Determine the [x, y] coordinate at the center of the cell enclosing the given text.  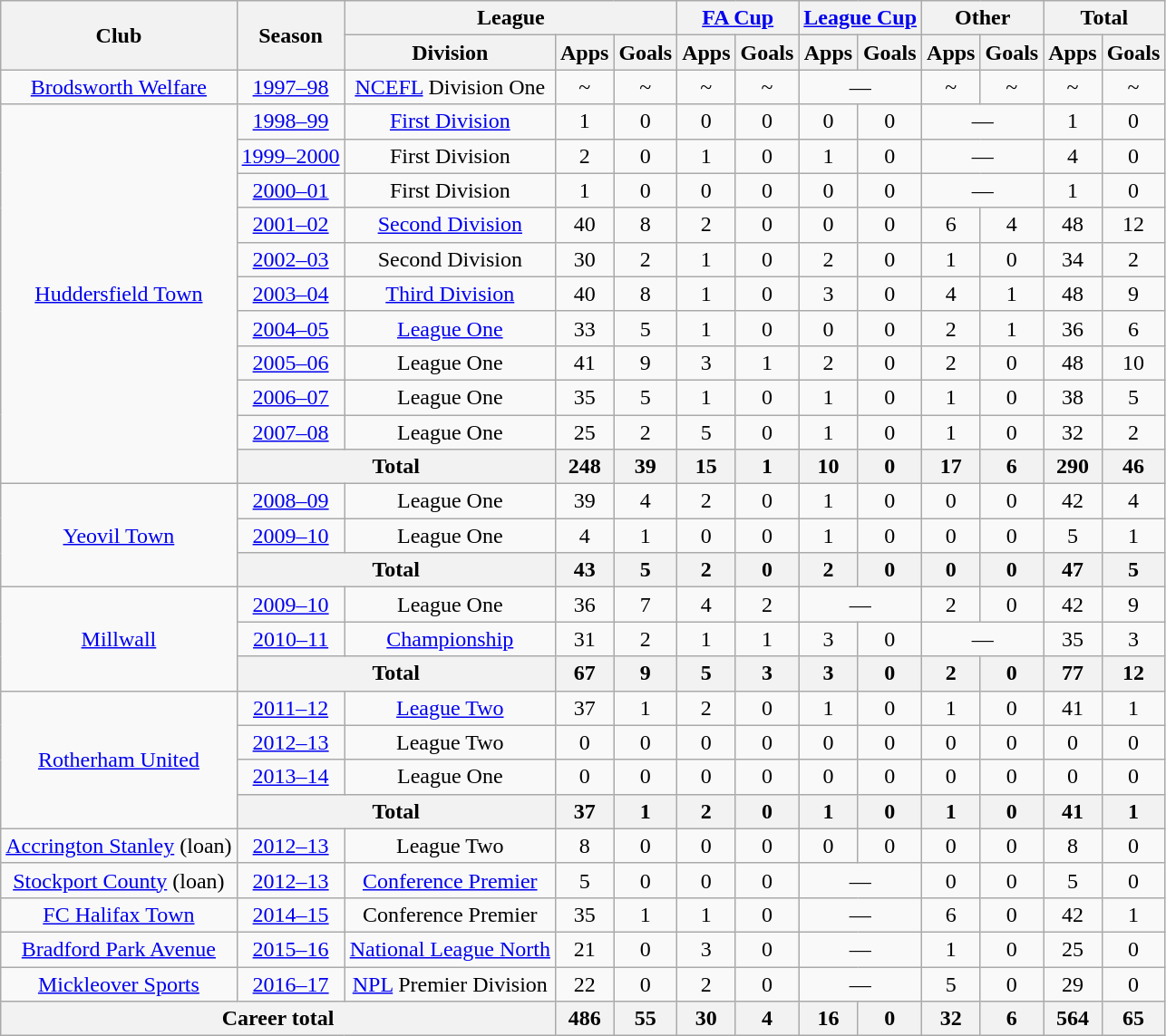
Season [290, 35]
67 [584, 673]
Club [119, 35]
2015–16 [290, 949]
Bradford Park Avenue [119, 949]
Accrington Stanley (loan) [119, 846]
Championship [450, 639]
2014–15 [290, 915]
55 [646, 1019]
FC Halifax Town [119, 915]
Millwall [119, 639]
65 [1133, 1019]
League [510, 18]
16 [829, 1019]
Career total [278, 1019]
22 [584, 983]
17 [951, 467]
31 [584, 639]
FA Cup [738, 18]
33 [584, 328]
Rotherham United [119, 760]
Other [983, 18]
Stockport County (loan) [119, 880]
1997–98 [290, 87]
486 [584, 1019]
National League North [450, 949]
Huddersfield Town [119, 294]
2010–11 [290, 639]
21 [584, 949]
2013–14 [290, 777]
Yeovil Town [119, 536]
2000–01 [290, 190]
1998–99 [290, 121]
2004–05 [290, 328]
2003–04 [290, 294]
38 [1073, 397]
34 [1073, 259]
290 [1073, 467]
7 [646, 605]
NCEFL Division One [450, 87]
2016–17 [290, 983]
2008–09 [290, 501]
2007–08 [290, 432]
47 [1073, 570]
77 [1073, 673]
29 [1073, 983]
Third Division [450, 294]
NPL Premier Division [450, 983]
Division [450, 53]
2001–02 [290, 225]
2006–07 [290, 397]
564 [1073, 1019]
Brodsworth Welfare [119, 87]
League Cup [860, 18]
46 [1133, 467]
43 [584, 570]
2002–03 [290, 259]
248 [584, 467]
1999–2000 [290, 156]
2011–12 [290, 708]
Mickleover Sports [119, 983]
15 [706, 467]
2005–06 [290, 363]
